Pinpoint the cell where the given text exists, returning its (x, y) midpoint coordinate. 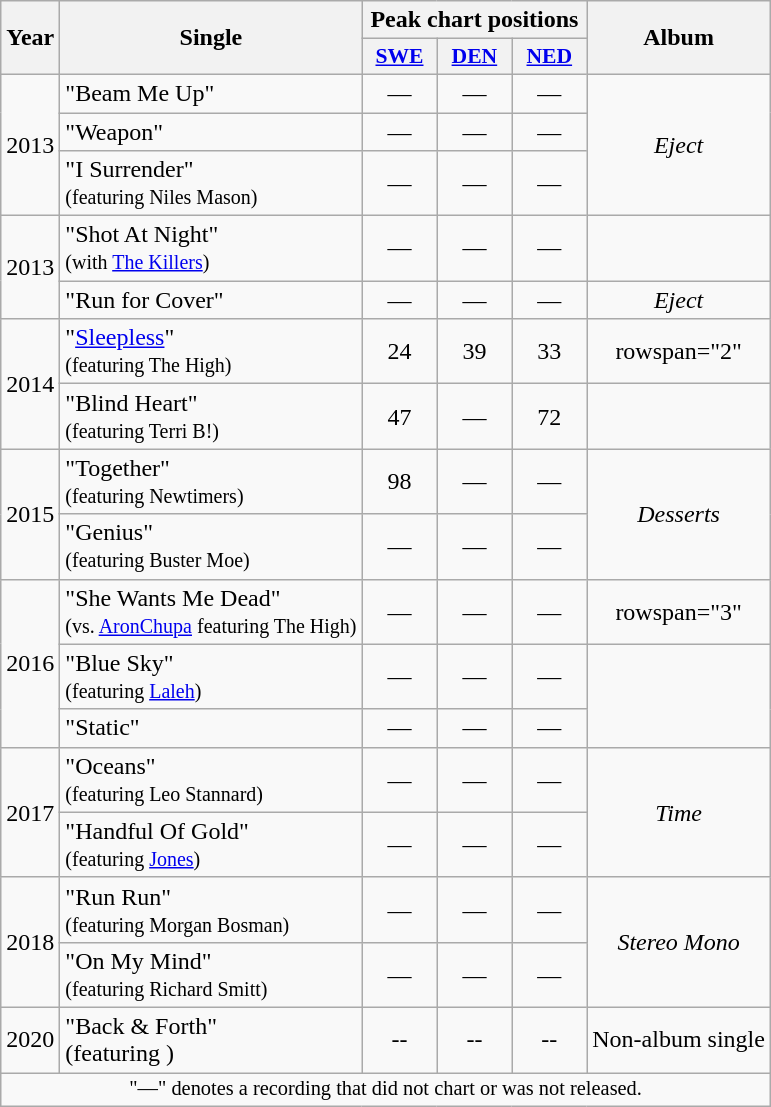
DEN (474, 57)
2016 (30, 663)
2017 (30, 812)
Desserts (679, 514)
"Weapon" (211, 131)
39 (474, 352)
2020 (30, 1040)
Stereo Mono (679, 942)
"Handful Of Gold"(featuring Jones) (211, 844)
"She Wants Me Dead"(vs. AronChupa featuring The High) (211, 612)
Time (679, 812)
Year (30, 38)
Peak chart positions (474, 20)
Album (679, 38)
"Blue Sky"(featuring Laleh) (211, 676)
2015 (30, 514)
Non-album single (679, 1040)
"Run for Cover" (211, 300)
"Beam Me Up" (211, 93)
"Blind Heart"(featuring Terri B!) (211, 416)
72 (550, 416)
"I Surrender"(featuring Niles Mason) (211, 184)
2014 (30, 384)
rowspan="3" (679, 612)
NED (550, 57)
"Back & Forth"(featuring ) (211, 1040)
SWE (400, 57)
"Shot At Night"(with The Killers) (211, 248)
24 (400, 352)
"Static" (211, 728)
"Run Run" (featuring Morgan Bosman) (211, 910)
"—" denotes a recording that did not chart or was not released. (386, 1089)
"Sleepless"(featuring The High) (211, 352)
"Oceans"(featuring Leo Stannard) (211, 780)
"On My Mind" (featuring Richard Smitt) (211, 974)
33 (550, 352)
98 (400, 482)
rowspan="2" (679, 352)
"Together"(featuring Newtimers) (211, 482)
"Genius"(featuring Buster Moe) (211, 546)
2018 (30, 942)
Single (211, 38)
47 (400, 416)
